Determine the (x, y) coordinate at the center of the cell enclosing the given text.  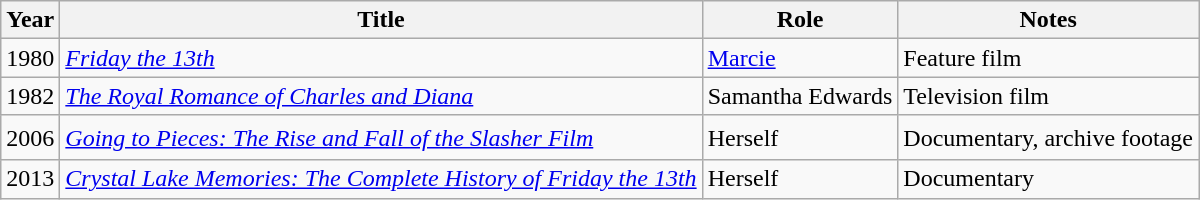
Documentary (1048, 179)
Year (30, 20)
Role (800, 20)
Notes (1048, 20)
Samantha Edwards (800, 96)
1980 (30, 58)
Going to Pieces: The Rise and Fall of the Slasher Film (381, 138)
The Royal Romance of Charles and Diana (381, 96)
Title (381, 20)
Marcie (800, 58)
1982 (30, 96)
2006 (30, 138)
Friday the 13th (381, 58)
Feature film (1048, 58)
2013 (30, 179)
Documentary, archive footage (1048, 138)
Crystal Lake Memories: The Complete History of Friday the 13th (381, 179)
Television film (1048, 96)
